Scan for the cell matching the given text and deliver its [X, Y] coordinate at center. 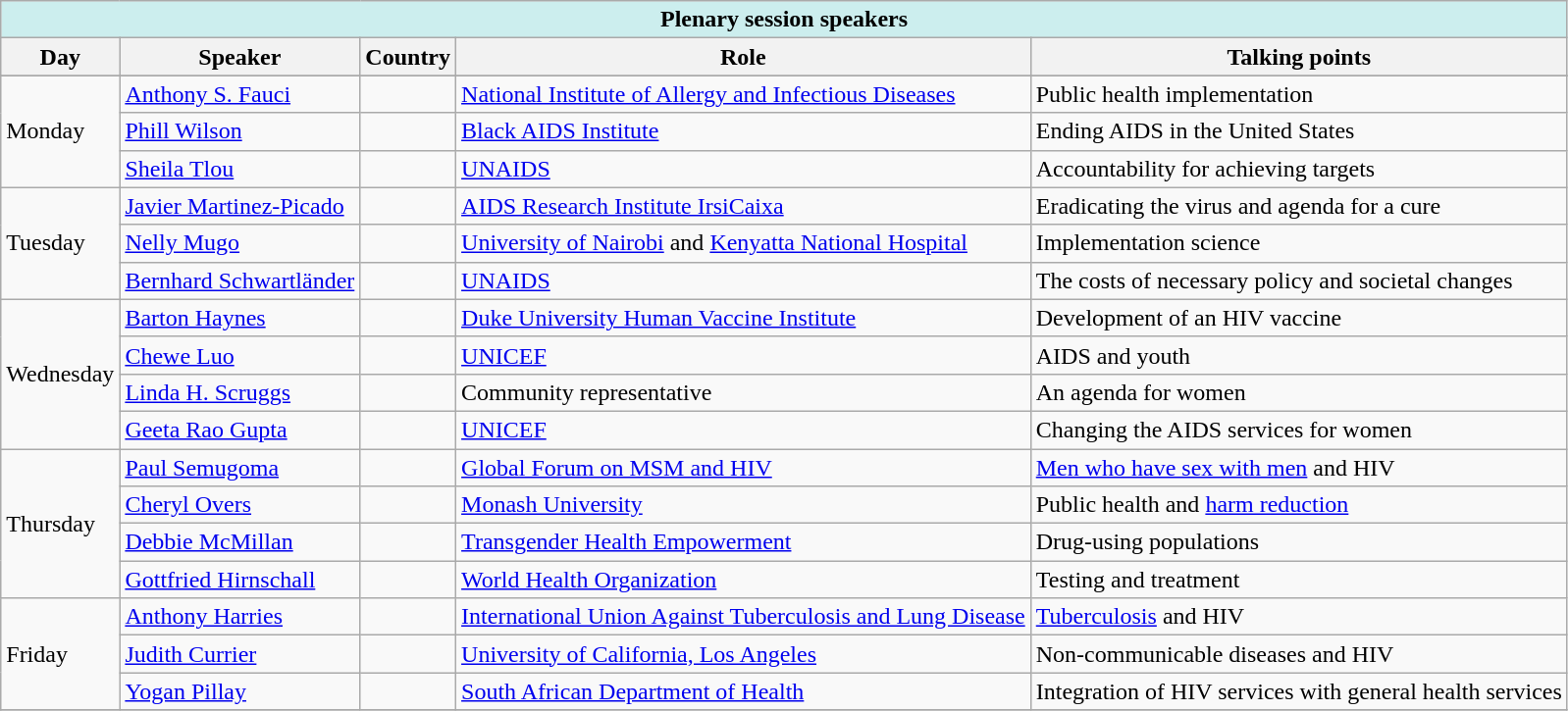
Gottfried Hirnschall [239, 580]
Role [744, 57]
Public health implementation [1299, 94]
Anthony Harries [239, 617]
Speaker [239, 57]
Duke University Human Vaccine Institute [744, 318]
AIDS and youth [1299, 355]
Plenary session speakers [785, 20]
The costs of necessary policy and societal changes [1299, 280]
Geeta Rao Gupta [239, 430]
Community representative [744, 392]
An agenda for women [1299, 392]
Phill Wilson [239, 131]
Nelly Mugo [239, 243]
Drug-using populations [1299, 542]
Global Forum on MSM and HIV [744, 468]
Monash University [744, 505]
Tuesday [61, 243]
Implementation science [1299, 243]
University of Nairobi and Kenyatta National Hospital [744, 243]
Eradicating the virus and agenda for a cure [1299, 206]
Monday [61, 131]
Integration of HIV services with general health services [1299, 691]
Thursday [61, 524]
Testing and treatment [1299, 580]
Cheryl Overs [239, 505]
Public health and harm reduction [1299, 505]
Changing the AIDS services for women [1299, 430]
Day [61, 57]
Development of an HIV vaccine [1299, 318]
Sheila Tlou [239, 169]
Paul Semugoma [239, 468]
Men who have sex with men and HIV [1299, 468]
Anthony S. Fauci [239, 94]
Judith Currier [239, 654]
Ending AIDS in the United States [1299, 131]
AIDS Research Institute IrsiCaixa [744, 206]
Friday [61, 654]
Wednesday [61, 374]
Accountability for achieving targets [1299, 169]
National Institute of Allergy and Infectious Diseases [744, 94]
Chewe Luo [239, 355]
World Health Organization [744, 580]
University of California, Los Angeles [744, 654]
Yogan Pillay [239, 691]
Tuberculosis and HIV [1299, 617]
Barton Haynes [239, 318]
International Union Against Tuberculosis and Lung Disease [744, 617]
Debbie McMillan [239, 542]
Non-communicable diseases and HIV [1299, 654]
Black AIDS Institute [744, 131]
Linda H. Scruggs [239, 392]
Bernhard Schwartländer [239, 280]
Javier Martinez-Picado [239, 206]
South African Department of Health [744, 691]
Country [408, 57]
Transgender Health Empowerment [744, 542]
Talking points [1299, 57]
